Capture the cell that displays the provided text and extract its [x, y] central coordinate. 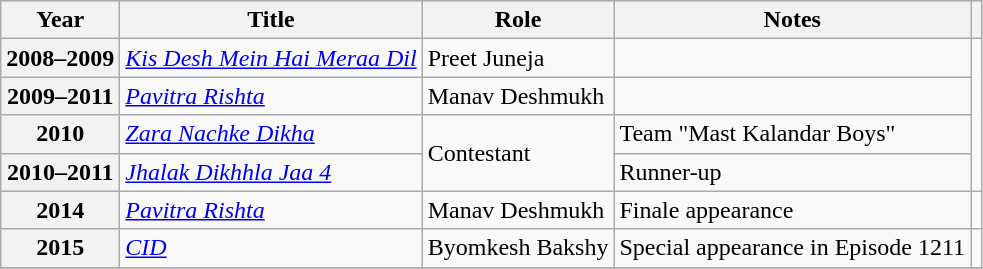
Role [518, 20]
Title [271, 20]
Contestant [518, 153]
2009–2011 [60, 96]
Byomkesh Bakshy [518, 248]
2010 [60, 134]
Team "Mast Kalandar Boys" [792, 134]
Notes [792, 20]
Kis Desh Mein Hai Meraa Dil [271, 58]
Special appearance in Episode 1211 [792, 248]
Runner-up [792, 172]
CID [271, 248]
Year [60, 20]
Jhalak Dikhhla Jaa 4 [271, 172]
2008–2009 [60, 58]
Zara Nachke Dikha [271, 134]
2015 [60, 248]
2010–2011 [60, 172]
Preet Juneja [518, 58]
2014 [60, 210]
Finale appearance [792, 210]
